Scan for the cell matching the given text and deliver its [x, y] coordinate at center. 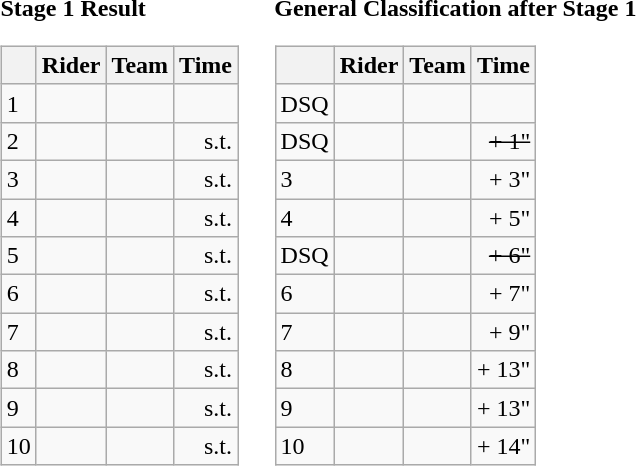
+ 3" [503, 179]
+ 1" [503, 141]
+ 6" [503, 256]
5 [18, 256]
1 [18, 103]
2 [18, 141]
+ 7" [503, 294]
+ 9" [503, 332]
+ 14" [503, 446]
+ 5" [503, 217]
